Locate the cell with the specified text and output its [x, y] center coordinate. 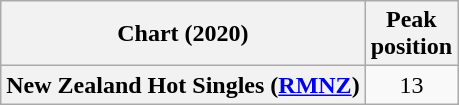
13 [411, 85]
Chart (2020) [183, 34]
Peakposition [411, 34]
New Zealand Hot Singles (RMNZ) [183, 85]
